Output the (X, Y) coordinate of the center of the cell containing the given text.  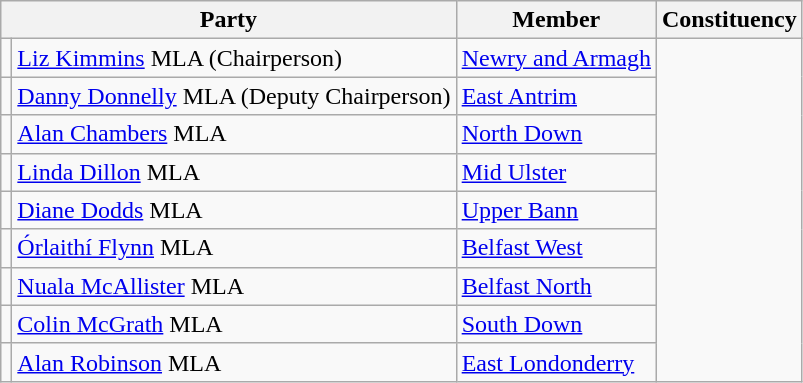
Danny Donnelly MLA (Deputy Chairperson) (234, 96)
Alan Robinson MLA (234, 362)
Linda Dillon MLA (234, 172)
North Down (556, 134)
Party (228, 20)
Liz Kimmins MLA (Chairperson) (234, 58)
Constituency (729, 20)
Mid Ulster (556, 172)
Upper Bann (556, 210)
Belfast North (556, 286)
Alan Chambers MLA (234, 134)
Colin McGrath MLA (234, 324)
Newry and Armagh (556, 58)
Diane Dodds MLA (234, 210)
Órlaithí Flynn MLA (234, 248)
Belfast West (556, 248)
South Down (556, 324)
Nuala McAllister MLA (234, 286)
Member (556, 20)
East Antrim (556, 96)
East Londonderry (556, 362)
